Identify which cell holds the provided text, then report its (X, Y) central coordinate. 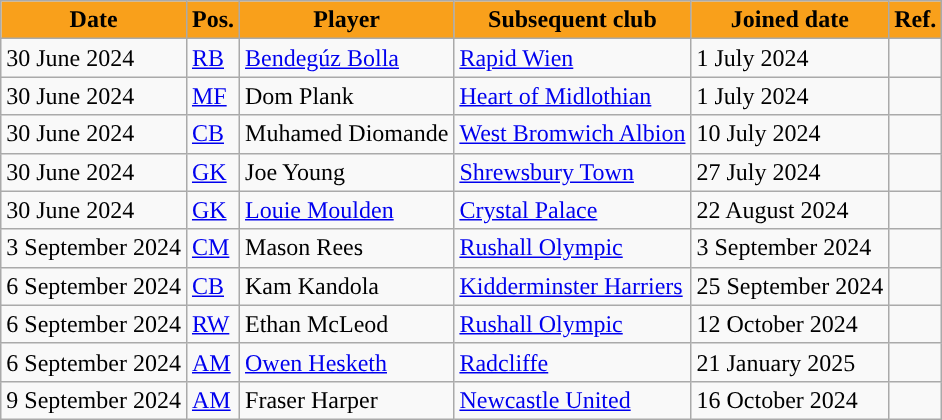
Kam Kandola (347, 286)
Player (347, 20)
West Bromwich Albion (572, 134)
Louie Moulden (347, 210)
Rapid Wien (572, 58)
Kidderminster Harriers (572, 286)
Bendegúz Bolla (347, 58)
12 October 2024 (790, 324)
16 October 2024 (790, 400)
Pos. (212, 20)
Ref. (916, 20)
RB (212, 58)
Ethan McLeod (347, 324)
MF (212, 96)
Joe Young (347, 172)
Joined date (790, 20)
Owen Hesketh (347, 362)
Mason Rees (347, 248)
CM (212, 248)
22 August 2024 (790, 210)
Date (94, 20)
Fraser Harper (347, 400)
Heart of Midlothian (572, 96)
Radcliffe (572, 362)
10 July 2024 (790, 134)
9 September 2024 (94, 400)
25 September 2024 (790, 286)
Dom Plank (347, 96)
21 January 2025 (790, 362)
Muhamed Diomande (347, 134)
27 July 2024 (790, 172)
Crystal Palace (572, 210)
RW (212, 324)
Newcastle United (572, 400)
Shrewsbury Town (572, 172)
Subsequent club (572, 20)
